Scan for the cell matching the given text and deliver its [x, y] coordinate at center. 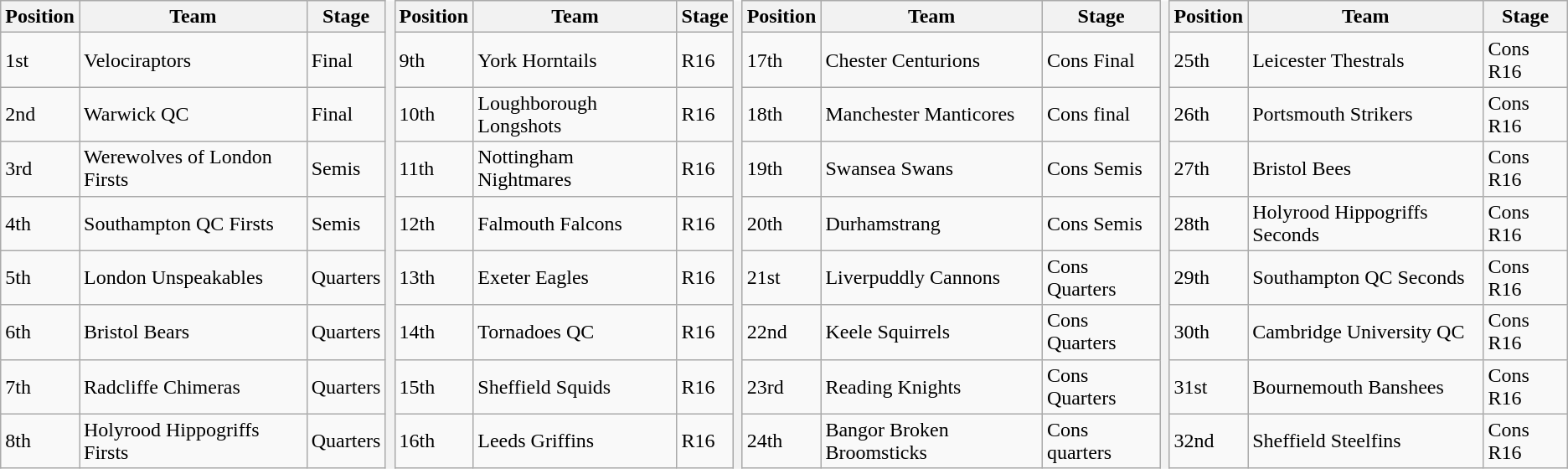
31st [1209, 387]
26th [1209, 114]
Cons Final [1101, 60]
30th [1209, 332]
Reading Knights [931, 387]
Southampton QC Firsts [193, 223]
13th [434, 278]
14th [434, 332]
Holyrood Hippogriffs Firsts [193, 441]
Bangor Broken Broomsticks [931, 441]
Nottingham Nightmares [575, 169]
1st [40, 60]
Cambridge University QC [1365, 332]
Bristol Bees [1365, 169]
27th [1209, 169]
Bristol Bears [193, 332]
17th [781, 60]
Werewolves of London Firsts [193, 169]
Cons quarters [1101, 441]
Leeds Griffins [575, 441]
Leicester Thestrals [1365, 60]
25th [1209, 60]
22nd [781, 332]
Manchester Manticores [931, 114]
19th [781, 169]
Portsmouth Strikers [1365, 114]
23rd [781, 387]
10th [434, 114]
Loughborough Longshots [575, 114]
Sheffield Squids [575, 387]
18th [781, 114]
Falmouth Falcons [575, 223]
5th [40, 278]
Swansea Swans [931, 169]
Southampton QC Seconds [1365, 278]
28th [1209, 223]
20th [781, 223]
Bournemouth Banshees [1365, 387]
8th [40, 441]
12th [434, 223]
16th [434, 441]
4th [40, 223]
24th [781, 441]
2nd [40, 114]
21st [781, 278]
32nd [1209, 441]
7th [40, 387]
Durhamstrang [931, 223]
London Unspeakables [193, 278]
Keele Squirrels [931, 332]
Chester Centurions [931, 60]
Cons final [1101, 114]
6th [40, 332]
Radcliffe Chimeras [193, 387]
11th [434, 169]
Liverpuddly Cannons [931, 278]
Warwick QC [193, 114]
Tornadoes QC [575, 332]
15th [434, 387]
York Horntails [575, 60]
Holyrood Hippogriffs Seconds [1365, 223]
Exeter Eagles [575, 278]
Sheffield Steelfins [1365, 441]
9th [434, 60]
Velociraptors [193, 60]
3rd [40, 169]
29th [1209, 278]
